Return [X, Y] of the center of cell containing provided text 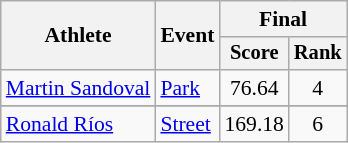
6 [318, 124]
4 [318, 88]
Street [187, 124]
Park [187, 88]
Athlete [78, 36]
169.18 [254, 124]
Final [282, 19]
Event [187, 36]
Martin Sandoval [78, 88]
Rank [318, 54]
76.64 [254, 88]
Score [254, 54]
Ronald Ríos [78, 124]
